Return [X, Y] of the center of cell containing provided text 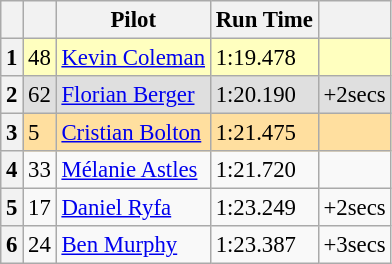
62 [40, 95]
3 [12, 133]
33 [40, 170]
Florian Berger [133, 95]
4 [12, 170]
1:21.720 [264, 170]
Ben Murphy [133, 245]
Pilot [133, 20]
1:20.190 [264, 95]
Run Time [264, 20]
Kevin Coleman [133, 58]
17 [40, 208]
1 [12, 58]
+3secs [354, 245]
24 [40, 245]
1:21.475 [264, 133]
2 [12, 95]
1:23.249 [264, 208]
1:19.478 [264, 58]
48 [40, 58]
Daniel Ryfa [133, 208]
6 [12, 245]
Mélanie Astles [133, 170]
Cristian Bolton [133, 133]
1:23.387 [264, 245]
